From the cell containing the given text, extract its center point as [X, Y] coordinate. 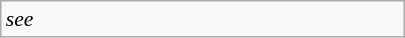
see [203, 19]
